From the cell containing the given text, extract its center point as (x, y) coordinate. 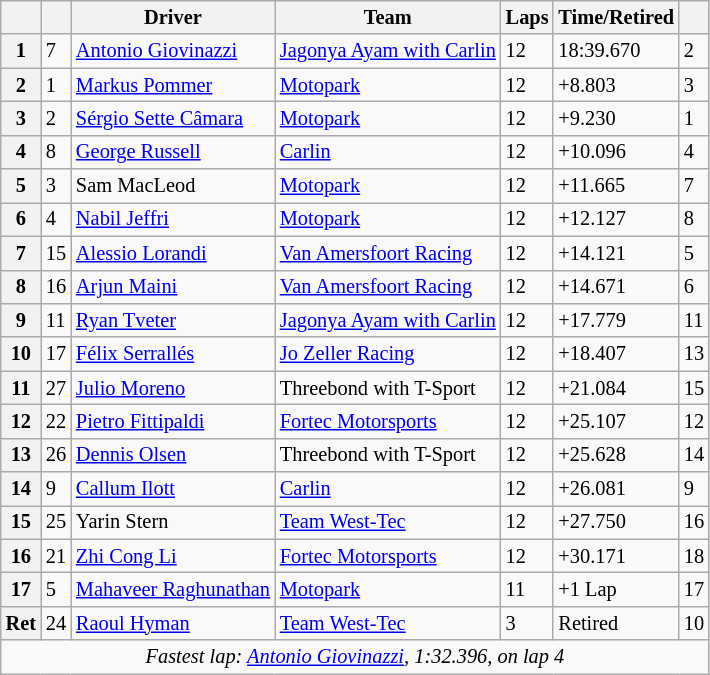
27 (56, 388)
+10.096 (616, 152)
22 (56, 421)
Time/Retired (616, 17)
Team (388, 17)
Laps (528, 17)
Retired (616, 623)
Dennis Olsen (173, 455)
+26.081 (616, 489)
18 (694, 556)
+18.407 (616, 354)
25 (56, 522)
Jo Zeller Racing (388, 354)
Raoul Hyman (173, 623)
+12.127 (616, 219)
Sérgio Sette Câmara (173, 118)
Arjun Maini (173, 287)
+30.171 (616, 556)
Ryan Tveter (173, 320)
+25.628 (616, 455)
Nabil Jeffri (173, 219)
+14.671 (616, 287)
+21.084 (616, 388)
Yarin Stern (173, 522)
18:39.670 (616, 51)
Mahaveer Raghunathan (173, 589)
Ret (21, 623)
+14.121 (616, 253)
Callum Ilott (173, 489)
+1 Lap (616, 589)
Fastest lap: Antonio Giovinazzi, 1:32.396, on lap 4 (355, 657)
Driver (173, 17)
24 (56, 623)
26 (56, 455)
+27.750 (616, 522)
+9.230 (616, 118)
+25.107 (616, 421)
Zhi Cong Li (173, 556)
+11.665 (616, 186)
+8.803 (616, 85)
Sam MacLeod (173, 186)
George Russell (173, 152)
Pietro Fittipaldi (173, 421)
Julio Moreno (173, 388)
Alessio Lorandi (173, 253)
Félix Serrallés (173, 354)
Markus Pommer (173, 85)
+17.779 (616, 320)
21 (56, 556)
Antonio Giovinazzi (173, 51)
